Return the [x, y] coordinate for the center point of the cell that contains the specified text.  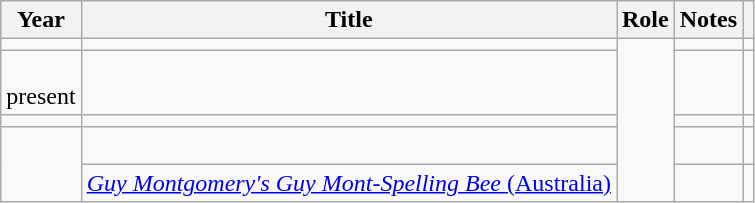
Year [41, 20]
present [41, 82]
Title [348, 20]
Role [645, 20]
Notes [708, 20]
Guy Montgomery's Guy Mont-Spelling Bee (Australia) [348, 183]
